Output the [X, Y] coordinate of the center of the cell containing the given text.  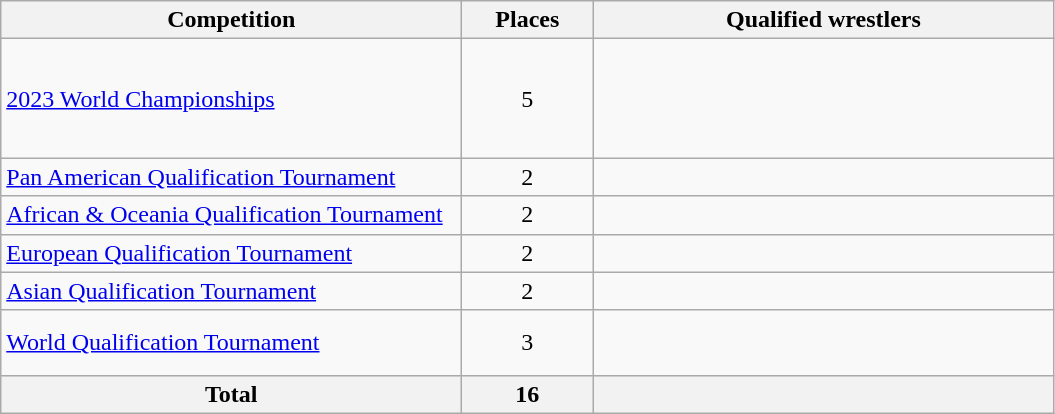
African & Oceania Qualification Tournament [232, 215]
Asian Qualification Tournament [232, 291]
16 [528, 394]
Competition [232, 20]
2023 World Championships [232, 98]
European Qualification Tournament [232, 253]
5 [528, 98]
Total [232, 394]
World Qualification Tournament [232, 342]
3 [528, 342]
Places [528, 20]
Pan American Qualification Tournament [232, 177]
Qualified wrestlers [824, 20]
